Pinpoint the cell where the given text exists, returning its (X, Y) midpoint coordinate. 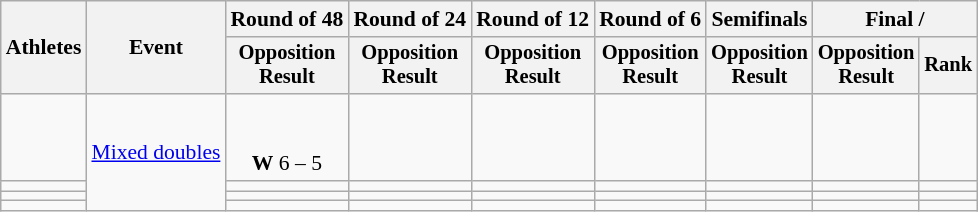
Round of 48 (286, 19)
Round of 6 (650, 19)
Final / (895, 19)
Rank (948, 66)
Mixed doubles (156, 152)
Round of 24 (410, 19)
Round of 12 (532, 19)
Event (156, 48)
Athletes (44, 48)
Semifinals (760, 19)
W 6 – 5 (286, 138)
